Determine the [X, Y] coordinate at the center of the cell enclosing the given text.  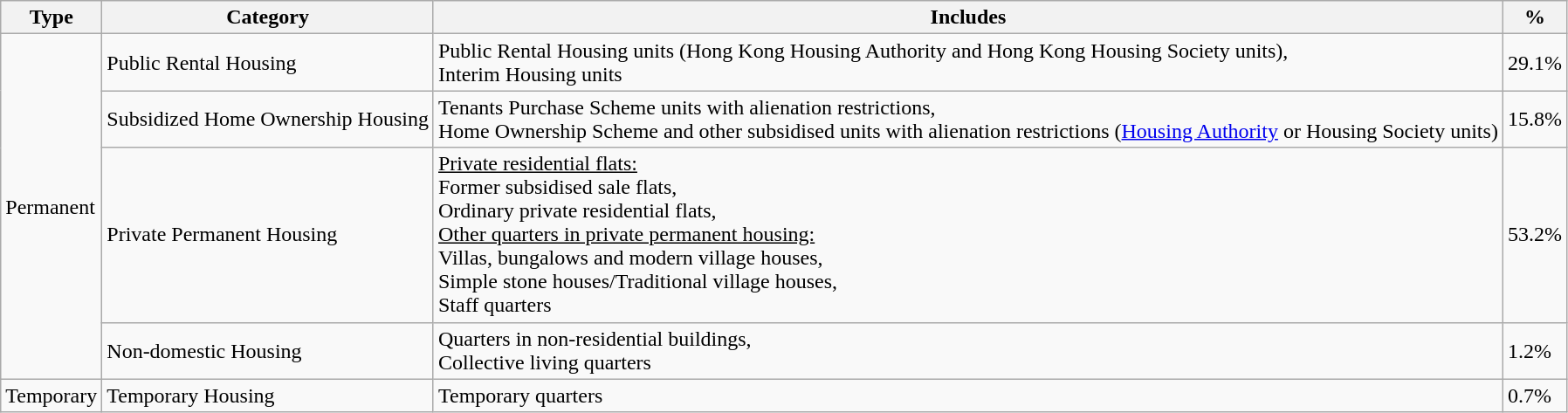
Permanent [52, 206]
Quarters in non-residential buildings,Collective living quarters [967, 351]
Temporary [52, 396]
0.7% [1535, 396]
1.2% [1535, 351]
% [1535, 17]
Temporary quarters [967, 396]
Includes [967, 17]
29.1% [1535, 63]
Temporary Housing [268, 396]
Category [268, 17]
Subsidized Home Ownership Housing [268, 119]
Type [52, 17]
15.8% [1535, 119]
Public Rental Housing units (Hong Kong Housing Authority and Hong Kong Housing Society units),Interim Housing units [967, 63]
Non-domestic Housing [268, 351]
53.2% [1535, 235]
Private Permanent Housing [268, 235]
Public Rental Housing [268, 63]
